Output the (x, y) coordinate of the center of the cell containing the given text.  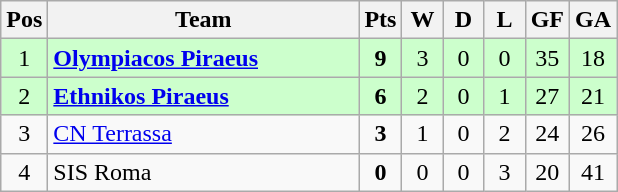
26 (594, 134)
GF (547, 20)
9 (380, 58)
18 (594, 58)
CN Terrassa (204, 134)
24 (547, 134)
6 (380, 96)
L (504, 20)
4 (24, 172)
Ethnikos Piraeus (204, 96)
20 (547, 172)
D (464, 20)
W (422, 20)
Team (204, 20)
SIS Roma (204, 172)
Olympiacos Piraeus (204, 58)
41 (594, 172)
GA (594, 20)
Pts (380, 20)
27 (547, 96)
21 (594, 96)
35 (547, 58)
Pos (24, 20)
